Provide the [x, y] coordinate of the cell's center where the given text is located.  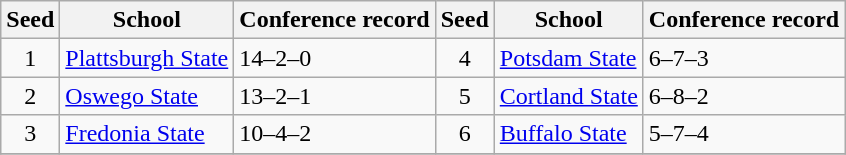
14–2–0 [334, 58]
5 [464, 96]
Fredonia State [147, 134]
Plattsburgh State [147, 58]
10–4–2 [334, 134]
Oswego State [147, 96]
Cortland State [568, 96]
2 [30, 96]
4 [464, 58]
6–8–2 [744, 96]
3 [30, 134]
1 [30, 58]
Potsdam State [568, 58]
Buffalo State [568, 134]
5–7–4 [744, 134]
6 [464, 134]
13–2–1 [334, 96]
6–7–3 [744, 58]
